Determine the [x, y] coordinate at the center of the cell enclosing the given text.  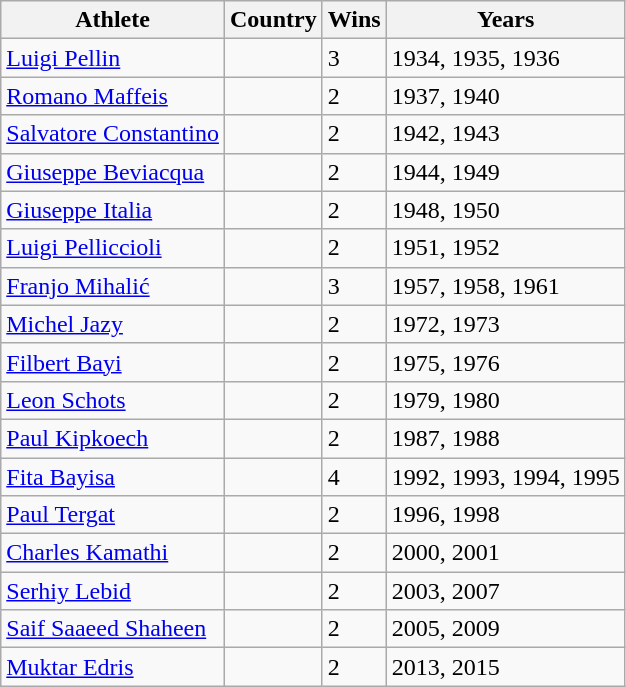
Wins [354, 20]
Years [506, 20]
Giuseppe Italia [113, 210]
1996, 1998 [506, 515]
Paul Kipkoech [113, 438]
1942, 1943 [506, 134]
1972, 1973 [506, 324]
Luigi Pellin [113, 58]
2005, 2009 [506, 629]
Luigi Pelliccioli [113, 248]
Serhiy Lebid [113, 591]
Franjo Mihalić [113, 286]
Muktar Edris [113, 667]
2013, 2015 [506, 667]
Romano Maffeis [113, 96]
1937, 1940 [506, 96]
1957, 1958, 1961 [506, 286]
Paul Tergat [113, 515]
Country [273, 20]
Saif Saaeed Shaheen [113, 629]
1951, 1952 [506, 248]
2000, 2001 [506, 553]
1987, 1988 [506, 438]
1944, 1949 [506, 172]
1934, 1935, 1936 [506, 58]
1979, 1980 [506, 400]
1948, 1950 [506, 210]
2003, 2007 [506, 591]
Leon Schots [113, 400]
Giuseppe Beviacqua [113, 172]
1992, 1993, 1994, 1995 [506, 477]
Salvatore Constantino [113, 134]
4 [354, 477]
Athlete [113, 20]
Fita Bayisa [113, 477]
Filbert Bayi [113, 362]
Michel Jazy [113, 324]
Charles Kamathi [113, 553]
1975, 1976 [506, 362]
